Scan for the cell matching the given text and deliver its [x, y] coordinate at center. 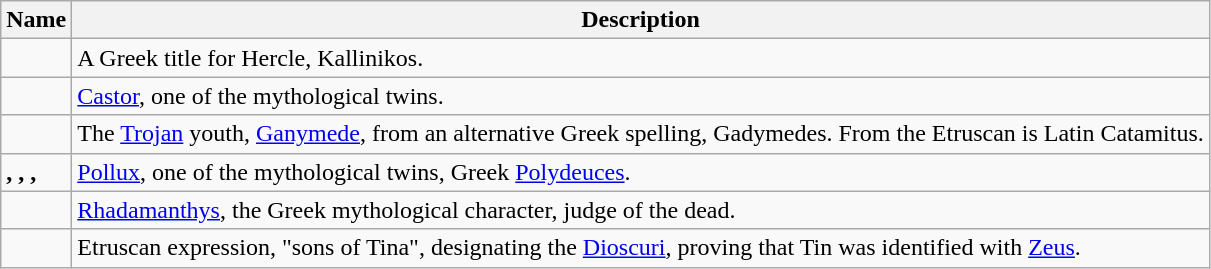
Etruscan expression, "sons of Tina", designating the Dioscuri, proving that Tin was identified with Zeus. [641, 248]
The Trojan youth, Ganymede, from an alternative Greek spelling, Gadymedes. From the Etruscan is Latin Catamitus. [641, 134]
Name [36, 20]
A Greek title for Hercle, Kallinikos. [641, 58]
Description [641, 20]
Pollux, one of the mythological twins, Greek Polydeuces. [641, 172]
, , , [36, 172]
Rhadamanthys, the Greek mythological character, judge of the dead. [641, 210]
Castor, one of the mythological twins. [641, 96]
